Pinpoint the cell where the given text exists, returning its [x, y] midpoint coordinate. 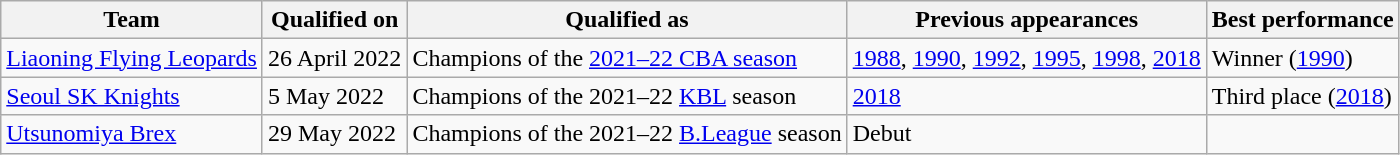
Winner (1990) [1302, 58]
Seoul SK Knights [132, 96]
29 May 2022 [334, 134]
Team [132, 20]
2018 [1026, 96]
Qualified on [334, 20]
Third place (2018) [1302, 96]
Debut [1026, 134]
5 May 2022 [334, 96]
Qualified as [627, 20]
Previous appearances [1026, 20]
Best performance [1302, 20]
26 April 2022 [334, 58]
1988, 1990, 1992, 1995, 1998, 2018 [1026, 58]
Utsunomiya Brex [132, 134]
Champions of the 2021–22 CBA season [627, 58]
Champions of the 2021–22 KBL season [627, 96]
Champions of the 2021–22 B.League season [627, 134]
Liaoning Flying Leopards [132, 58]
